Capture the cell that displays the provided text and extract its [X, Y] central coordinate. 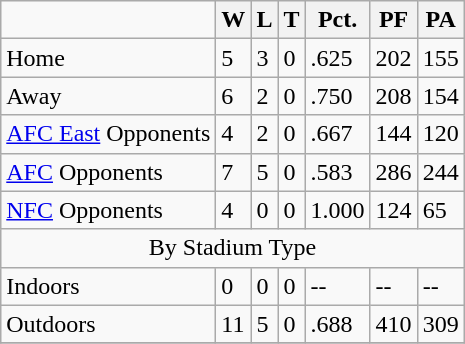
6 [234, 96]
.750 [338, 96]
Pct. [338, 20]
244 [440, 172]
Outdoors [108, 324]
208 [394, 96]
By Stadium Type [232, 248]
124 [394, 210]
155 [440, 58]
.583 [338, 172]
.625 [338, 58]
Home [108, 58]
NFC Opponents [108, 210]
PA [440, 20]
T [292, 20]
W [234, 20]
L [264, 20]
144 [394, 134]
286 [394, 172]
AFC East Opponents [108, 134]
Away [108, 96]
154 [440, 96]
410 [394, 324]
202 [394, 58]
120 [440, 134]
3 [264, 58]
.667 [338, 134]
AFC Opponents [108, 172]
7 [234, 172]
.688 [338, 324]
Indoors [108, 286]
11 [234, 324]
1.000 [338, 210]
309 [440, 324]
65 [440, 210]
PF [394, 20]
